Locate the cell with the specified text and output its [X, Y] center coordinate. 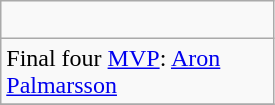
Final four MVP: Aron Palmarsson [138, 72]
